Capture the cell that displays the provided text and extract its (X, Y) central coordinate. 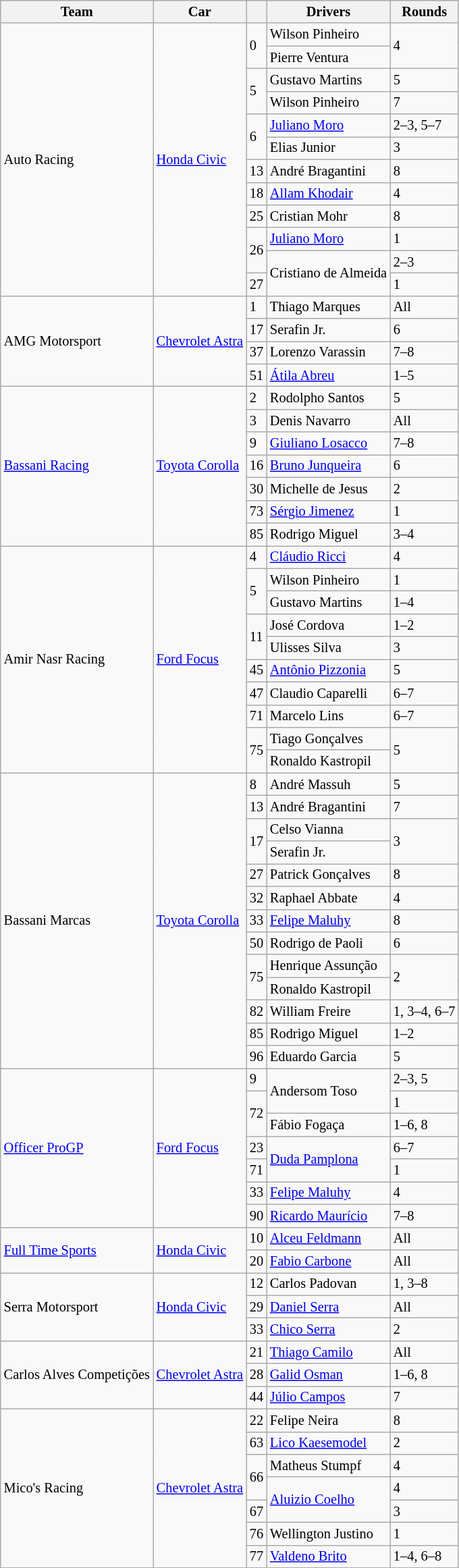
72 (256, 1114)
Eduardo Garcia (328, 1057)
William Freire (328, 1011)
2–3, 5 (424, 1079)
32 (256, 898)
66 (256, 1477)
Serra Motorsport (77, 1307)
Cláudio Ricci (328, 557)
Claudio Caparelli (328, 693)
16 (256, 466)
0 (256, 46)
1–4, 6–8 (424, 1557)
96 (256, 1057)
Pierre Ventura (328, 57)
Bruno Junqueira (328, 466)
Thiago Marques (328, 307)
Tiago Gonçalves (328, 738)
63 (256, 1443)
Andersom Toso (328, 1091)
Carlos Padovan (328, 1284)
44 (256, 1397)
1, 3–8 (424, 1284)
Alceu Feldmann (328, 1239)
2–3 (424, 262)
Valdeno Brito (328, 1557)
82 (256, 1011)
Henrique Assunção (328, 966)
10 (256, 1239)
Mico's Racing (77, 1488)
28 (256, 1375)
Lorenzo Varassin (328, 352)
Raphael Abbate (328, 898)
Patrick Gonçalves (328, 875)
45 (256, 670)
Antônio Pizzonia (328, 670)
Sérgio Jimenez (328, 512)
Team (77, 11)
Duda Pamplona (328, 1158)
Giuliano Losacco (328, 443)
André Massuh (328, 784)
37 (256, 352)
1–5 (424, 375)
21 (256, 1352)
18 (256, 194)
26 (256, 250)
25 (256, 216)
67 (256, 1511)
Cristian Mohr (328, 216)
Rodrigo de Paoli (328, 943)
50 (256, 943)
Galid Osman (328, 1375)
30 (256, 489)
Bassani Marcas (77, 921)
Elias Junior (328, 148)
Ricardo Maurício (328, 1216)
Celso Vianna (328, 830)
29 (256, 1307)
AMG Motorsport (77, 342)
Denis Navarro (328, 421)
Carlos Alves Competições (77, 1374)
73 (256, 512)
22 (256, 1420)
Átila Abreu (328, 375)
77 (256, 1557)
76 (256, 1534)
Ulisses Silva (328, 648)
Lico Kaesemodel (328, 1443)
Rounds (424, 11)
2–3, 5–7 (424, 126)
Michelle de Jesus (328, 489)
Amir Nasr Racing (77, 659)
José Cordova (328, 625)
23 (256, 1147)
51 (256, 375)
Marcelo Lins (328, 716)
Daniel Serra (328, 1307)
Car (200, 11)
1–4 (424, 602)
Fábio Fogaça (328, 1125)
Auto Racing (77, 159)
Thiago Camilo (328, 1352)
Cristiano de Almeida (328, 273)
Fabio Carbone (328, 1261)
Rodolpho Santos (328, 398)
Drivers (328, 11)
Aluizio Coelho (328, 1500)
Chico Serra (328, 1329)
20 (256, 1261)
Felipe Neira (328, 1420)
Officer ProGP (77, 1147)
3–4 (424, 534)
Wellington Justino (328, 1534)
Júlio Campos (328, 1397)
Allam Khodair (328, 194)
90 (256, 1216)
Full Time Sports (77, 1250)
11 (256, 636)
Bassani Racing (77, 466)
1, 3–4, 6–7 (424, 1011)
47 (256, 693)
12 (256, 1284)
Matheus Stumpf (328, 1465)
